Output the (x, y) coordinate of the center of the cell containing the given text.  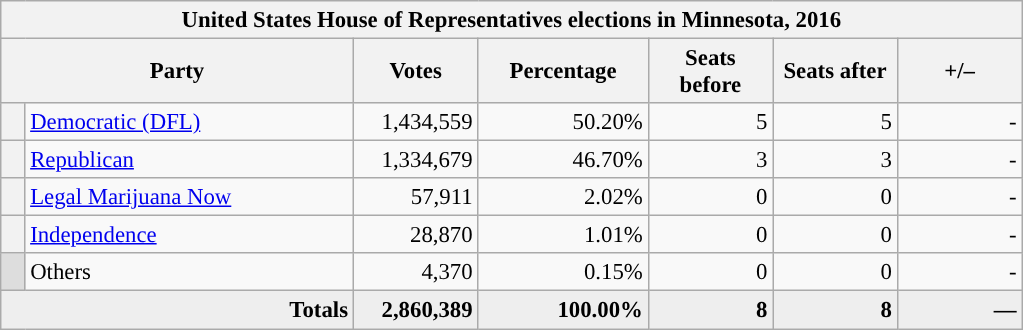
Party (178, 72)
1,434,559 (416, 122)
50.20% (563, 122)
Votes (416, 72)
4,370 (416, 273)
Republican (189, 160)
Independence (189, 235)
0.15% (563, 273)
United States House of Representatives elections in Minnesota, 2016 (512, 20)
46.70% (563, 160)
Legal Marijuana Now (189, 197)
Totals (178, 310)
57,911 (416, 197)
Percentage (563, 72)
1.01% (563, 235)
100.00% (563, 310)
Others (189, 273)
Seats after (836, 72)
Democratic (DFL) (189, 122)
1,334,679 (416, 160)
+/– (960, 72)
2,860,389 (416, 310)
— (960, 310)
28,870 (416, 235)
2.02% (563, 197)
Seats before (710, 72)
